Identify which cell holds the provided text, then report its [x, y] central coordinate. 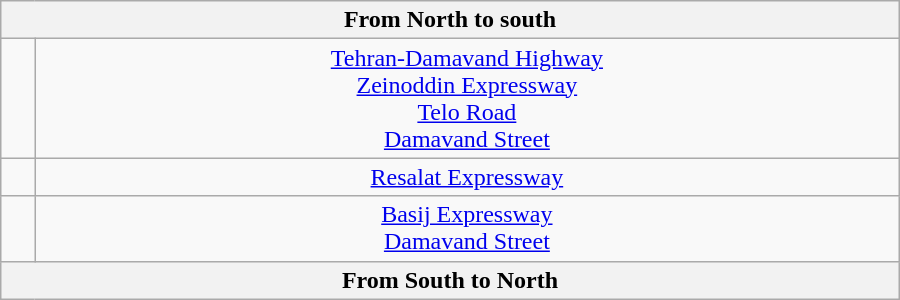
Basij Expressway Damavand Street [466, 228]
From South to North [450, 280]
Tehran-Damavand Highway Zeinoddin Expressway Telo Road Damavand Street [466, 98]
Resalat Expressway [466, 177]
From North to south [450, 20]
